Extract the (x, y) coordinate from the center of the cell holding the provided text.  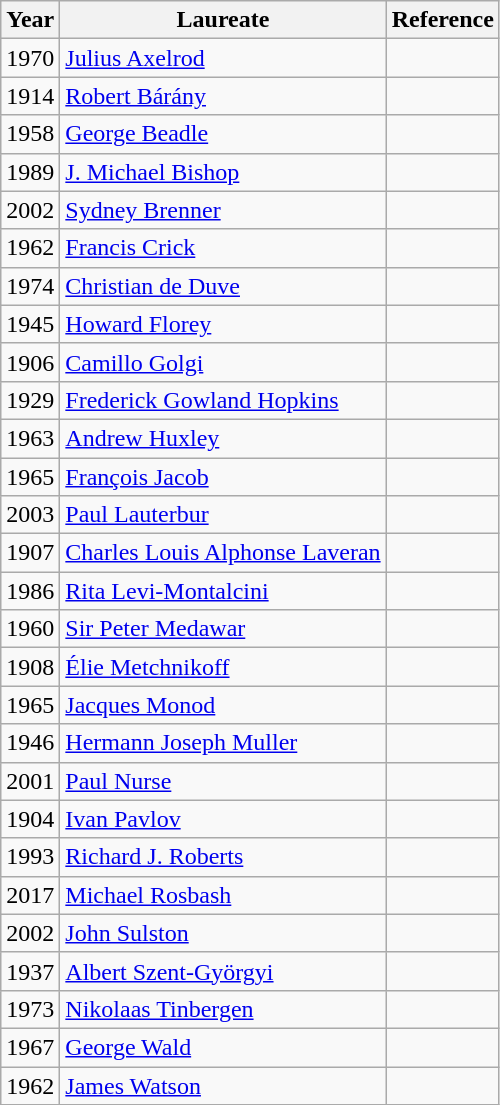
Michael Rosbash (223, 895)
Year (30, 20)
John Sulston (223, 933)
2001 (30, 781)
Richard J. Roberts (223, 857)
1973 (30, 1009)
James Watson (223, 1085)
George Wald (223, 1047)
2003 (30, 515)
Albert Szent-Györgyi (223, 971)
Rita Levi-Montalcini (223, 591)
Christian de Duve (223, 286)
1970 (30, 58)
1960 (30, 629)
Francis Crick (223, 248)
1963 (30, 438)
1993 (30, 857)
1929 (30, 400)
1986 (30, 591)
1989 (30, 172)
J. Michael Bishop (223, 172)
Laureate (223, 20)
1908 (30, 667)
Robert Bárány (223, 96)
Howard Florey (223, 324)
Hermann Joseph Muller (223, 743)
1904 (30, 819)
Paul Lauterbur (223, 515)
Julius Axelrod (223, 58)
Jacques Monod (223, 705)
Sir Peter Medawar (223, 629)
Paul Nurse (223, 781)
1937 (30, 971)
1907 (30, 553)
Nikolaas Tinbergen (223, 1009)
Charles Louis Alphonse Laveran (223, 553)
1946 (30, 743)
Élie Metchnikoff (223, 667)
Reference (442, 20)
1974 (30, 286)
1906 (30, 362)
Ivan Pavlov (223, 819)
1945 (30, 324)
George Beadle (223, 134)
Andrew Huxley (223, 438)
Frederick Gowland Hopkins (223, 400)
1958 (30, 134)
Camillo Golgi (223, 362)
1914 (30, 96)
2017 (30, 895)
Sydney Brenner (223, 210)
François Jacob (223, 477)
1967 (30, 1047)
